From the cell containing the given text, extract its center point as [x, y] coordinate. 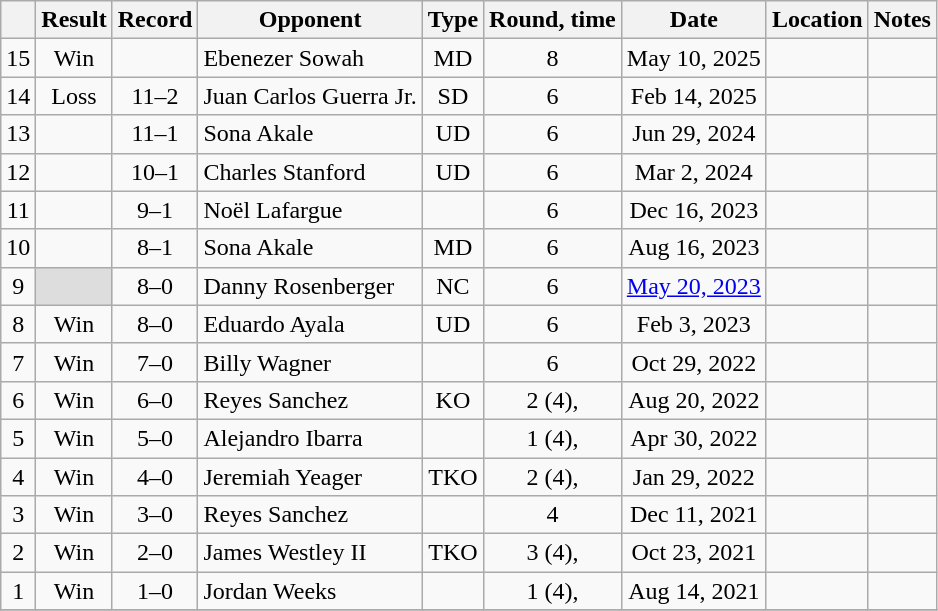
5 [18, 438]
Juan Carlos Guerra Jr. [310, 96]
Aug 20, 2022 [694, 400]
Feb 14, 2025 [694, 96]
Danny Rosenberger [310, 286]
3 (4), [553, 553]
Notes [902, 20]
Jordan Weeks [310, 591]
15 [18, 58]
Oct 23, 2021 [694, 553]
Oct 29, 2022 [694, 362]
1–0 [155, 591]
Jan 29, 2022 [694, 477]
Aug 16, 2023 [694, 248]
5–0 [155, 438]
12 [18, 172]
May 20, 2023 [694, 286]
KO [452, 400]
9 [18, 286]
Billy Wagner [310, 362]
6–0 [155, 400]
3 [18, 515]
14 [18, 96]
3–0 [155, 515]
Result [74, 20]
Eduardo Ayala [310, 324]
2 [18, 553]
10–1 [155, 172]
James Westley II [310, 553]
2–0 [155, 553]
Aug 14, 2021 [694, 591]
1 [18, 591]
Noël Lafargue [310, 210]
Dec 16, 2023 [694, 210]
Ebenezer Sowah [310, 58]
Dec 11, 2021 [694, 515]
11–2 [155, 96]
Location [817, 20]
Date [694, 20]
May 10, 2025 [694, 58]
Jun 29, 2024 [694, 134]
10 [18, 248]
8–1 [155, 248]
4–0 [155, 477]
Loss [74, 96]
7–0 [155, 362]
Mar 2, 2024 [694, 172]
9–1 [155, 210]
Opponent [310, 20]
7 [18, 362]
Alejandro Ibarra [310, 438]
13 [18, 134]
NC [452, 286]
11–1 [155, 134]
Feb 3, 2023 [694, 324]
SD [452, 96]
Charles Stanford [310, 172]
11 [18, 210]
Apr 30, 2022 [694, 438]
Type [452, 20]
Record [155, 20]
Jeremiah Yeager [310, 477]
Round, time [553, 20]
